Output the [X, Y] coordinate of the center of the cell containing the given text.  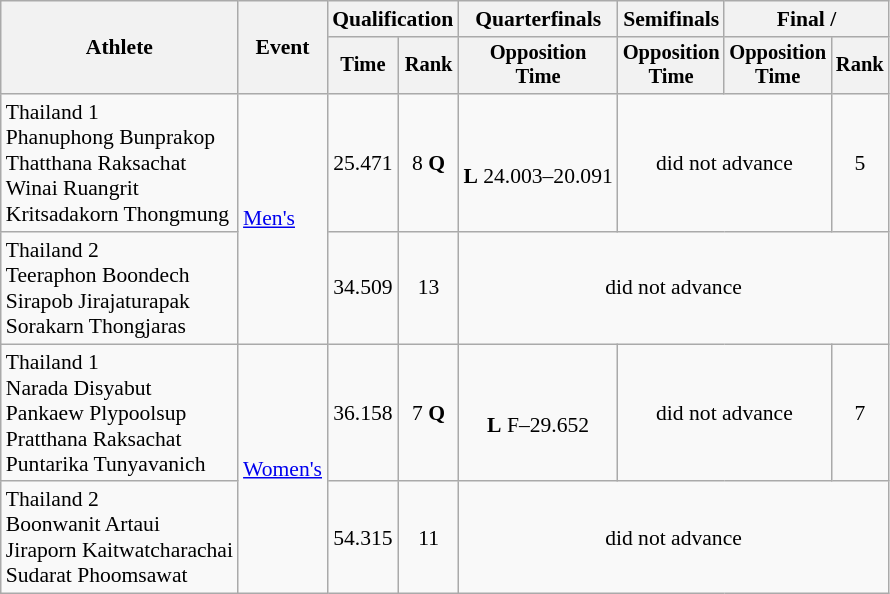
8 Q [429, 163]
Men's [282, 219]
7 Q [429, 413]
36.158 [363, 413]
11 [429, 538]
Thailand 1Phanuphong BunprakopThatthana RaksachatWinai RuangritKritsadakorn Thongmung [120, 163]
L 24.003–20.091 [538, 163]
L F–29.652 [538, 413]
Thailand 2Boonwanit ArtauiJiraporn KaitwatcharachaiSudarat Phoomsawat [120, 538]
5 [860, 163]
Women's [282, 469]
Semifinals [672, 19]
Event [282, 48]
Athlete [120, 48]
13 [429, 288]
7 [860, 413]
Quarterfinals [538, 19]
34.509 [363, 288]
Thailand 2Teeraphon BoondechSirapob JirajaturapakSorakarn Thongjaras [120, 288]
54.315 [363, 538]
25.471 [363, 163]
Thailand 1Narada DisyabutPankaew PlypoolsupPratthana RaksachatPuntarika Tunyavanich [120, 413]
Time [363, 66]
Qualification [392, 19]
Final / [806, 19]
